Determine the (X, Y) coordinate at the center of the cell enclosing the given text.  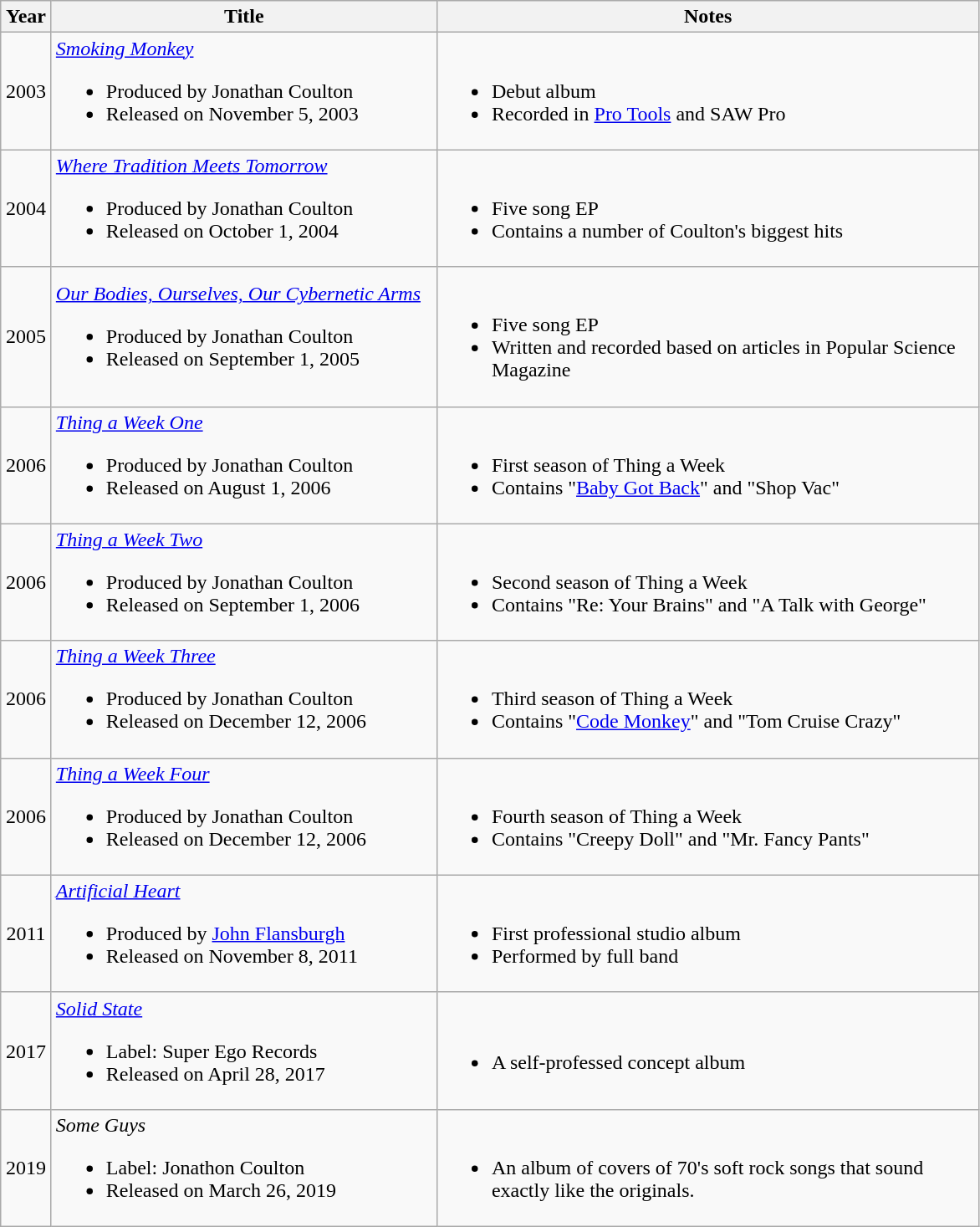
Our Bodies, Ourselves, Our Cybernetic ArmsProduced by Jonathan CoultonReleased on September 1, 2005 (244, 336)
Third season of Thing a WeekContains "Code Monkey" and "Tom Cruise Crazy" (707, 699)
Debut albumRecorded in Pro Tools and SAW Pro (707, 91)
A self-professed concept album (707, 1051)
2004 (27, 208)
Five song EPContains a number of Coulton's biggest hits (707, 208)
First professional studio albumPerformed by full band (707, 933)
Solid StateLabel: Super Ego RecordsReleased on April 28, 2017 (244, 1051)
2005 (27, 336)
Thing a Week FourProduced by Jonathan CoultonReleased on December 12, 2006 (244, 816)
Fourth season of Thing a WeekContains "Creepy Doll" and "Mr. Fancy Pants" (707, 816)
Year (27, 17)
Five song EPWritten and recorded based on articles in Popular Science Magazine (707, 336)
Thing a Week TwoProduced by Jonathan CoultonReleased on September 1, 2006 (244, 582)
Thing a Week ThreeProduced by Jonathan CoultonReleased on December 12, 2006 (244, 699)
2011 (27, 933)
Title (244, 17)
Artificial HeartProduced by John FlansburghReleased on November 8, 2011 (244, 933)
Smoking MonkeyProduced by Jonathan CoultonReleased on November 5, 2003 (244, 91)
2017 (27, 1051)
2003 (27, 91)
2019 (27, 1168)
An album of covers of 70's soft rock songs that sound exactly like the originals. (707, 1168)
Second season of Thing a WeekContains "Re: Your Brains" and "A Talk with George" (707, 582)
First season of Thing a WeekContains "Baby Got Back" and "Shop Vac" (707, 465)
Thing a Week OneProduced by Jonathan CoultonReleased on August 1, 2006 (244, 465)
Some GuysLabel: Jonathon CoultonReleased on March 26, 2019 (244, 1168)
Notes (707, 17)
Where Tradition Meets TomorrowProduced by Jonathan CoultonReleased on October 1, 2004 (244, 208)
